From the cell containing the given text, extract its center point as [x, y] coordinate. 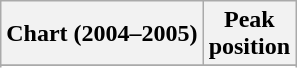
Peakposition [249, 34]
Chart (2004–2005) [102, 34]
